Detect which cell encompasses the target text, then output its [x, y] center coordinate. 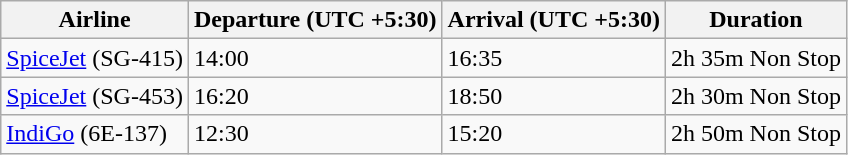
16:20 [315, 96]
SpiceJet (SG-415) [95, 58]
18:50 [554, 96]
16:35 [554, 58]
2h 50m Non Stop [756, 134]
IndiGo (6E-137) [95, 134]
12:30 [315, 134]
Departure (UTC +5:30) [315, 20]
15:20 [554, 134]
Airline [95, 20]
Duration [756, 20]
14:00 [315, 58]
2h 35m Non Stop [756, 58]
SpiceJet (SG-453) [95, 96]
Arrival (UTC +5:30) [554, 20]
2h 30m Non Stop [756, 96]
